Search for the cell housing the specified text and yield its (x, y) center coordinate. 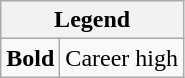
Bold (30, 58)
Legend (92, 20)
Career high (122, 58)
